Determine the (X, Y) coordinate at the center of the cell enclosing the given text.  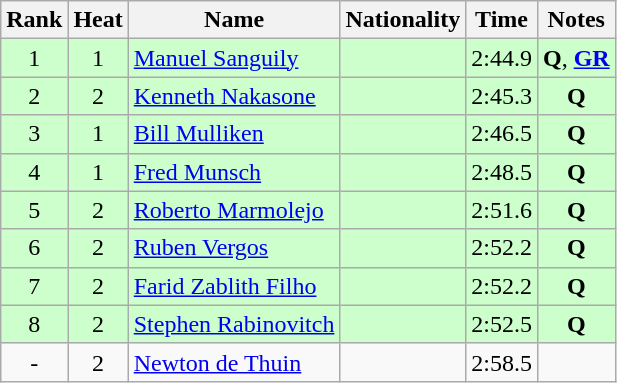
7 (34, 286)
- (34, 362)
Ruben Vergos (234, 248)
2:48.5 (502, 172)
Stephen Rabinovitch (234, 324)
Fred Munsch (234, 172)
2:51.6 (502, 210)
4 (34, 172)
5 (34, 210)
Nationality (403, 20)
Q, GR (576, 58)
Time (502, 20)
Bill Mulliken (234, 134)
Farid Zablith Filho (234, 286)
8 (34, 324)
2:44.9 (502, 58)
6 (34, 248)
2:58.5 (502, 362)
Notes (576, 20)
2:45.3 (502, 96)
Newton de Thuin (234, 362)
Rank (34, 20)
Heat (98, 20)
2:52.5 (502, 324)
2:46.5 (502, 134)
Manuel Sanguily (234, 58)
Roberto Marmolejo (234, 210)
Kenneth Nakasone (234, 96)
3 (34, 134)
Name (234, 20)
